Return the [X, Y] coordinate for the center point of the cell that contains the specified text.  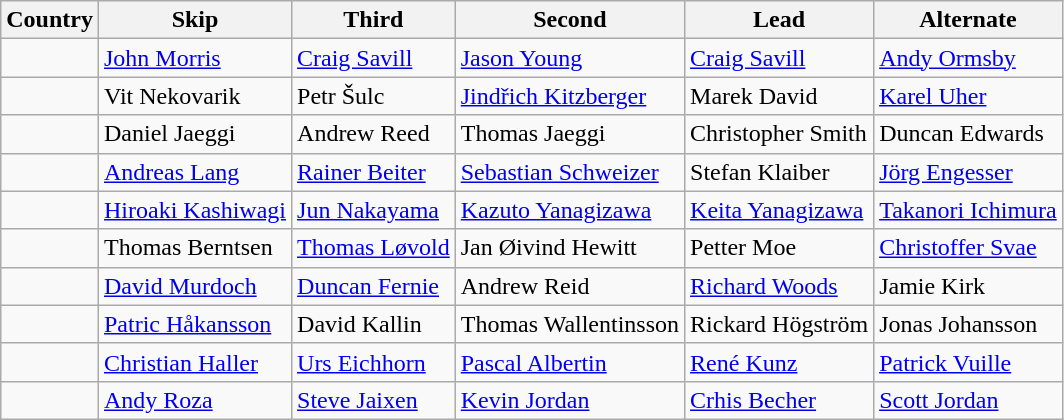
Hiroaki Kashiwagi [194, 210]
Kevin Jordan [570, 400]
Thomas Berntsen [194, 248]
Andrew Reed [374, 134]
Petr Šulc [374, 96]
Jonas Johansson [968, 324]
Richard Woods [780, 286]
David Murdoch [194, 286]
Thomas Løvold [374, 248]
Sebastian Schweizer [570, 172]
René Kunz [780, 362]
Daniel Jaeggi [194, 134]
Patrick Vuille [968, 362]
Rainer Beiter [374, 172]
Jindřich Kitzberger [570, 96]
Karel Uher [968, 96]
Andrew Reid [570, 286]
John Morris [194, 58]
Andy Ormsby [968, 58]
Urs Eichhorn [374, 362]
Country [50, 20]
Second [570, 20]
Marek David [780, 96]
Jason Young [570, 58]
Petter Moe [780, 248]
Jun Nakayama [374, 210]
Takanori Ichimura [968, 210]
Kazuto Yanagizawa [570, 210]
Jörg Engesser [968, 172]
Thomas Jaeggi [570, 134]
Vit Nekovarik [194, 96]
Steve Jaixen [374, 400]
Thomas Wallentinsson [570, 324]
Keita Yanagizawa [780, 210]
Duncan Fernie [374, 286]
Jamie Kirk [968, 286]
Skip [194, 20]
Christopher Smith [780, 134]
Jan Øivind Hewitt [570, 248]
David Kallin [374, 324]
Stefan Klaiber [780, 172]
Christoffer Svae [968, 248]
Alternate [968, 20]
Patric Håkansson [194, 324]
Pascal Albertin [570, 362]
Scott Jordan [968, 400]
Duncan Edwards [968, 134]
Andreas Lang [194, 172]
Third [374, 20]
Andy Roza [194, 400]
Christian Haller [194, 362]
Lead [780, 20]
Rickard Högström [780, 324]
Crhis Becher [780, 400]
